Capture the cell that displays the provided text and extract its [x, y] central coordinate. 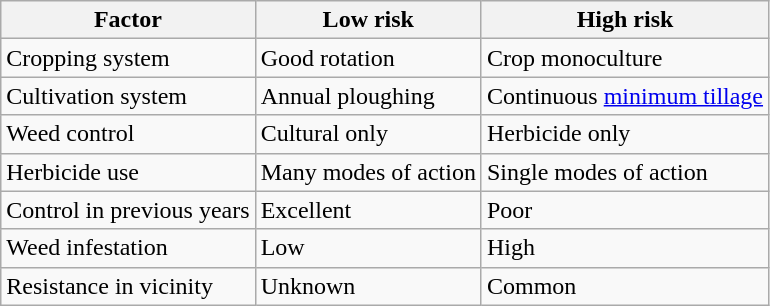
Low [368, 248]
Good rotation [368, 58]
Many modes of action [368, 172]
Annual ploughing [368, 96]
Factor [128, 20]
Herbicide only [624, 134]
Herbicide use [128, 172]
Crop monoculture [624, 58]
Common [624, 286]
Cropping system [128, 58]
Weed infestation [128, 248]
Cultivation system [128, 96]
Poor [624, 210]
High risk [624, 20]
Low risk [368, 20]
Resistance in vicinity [128, 286]
Weed control [128, 134]
High [624, 248]
Single modes of action [624, 172]
Unknown [368, 286]
Control in previous years [128, 210]
Continuous minimum tillage [624, 96]
Excellent [368, 210]
Cultural only [368, 134]
